Find where the given text appears and provide that cell's center as [X, Y] coordinate. 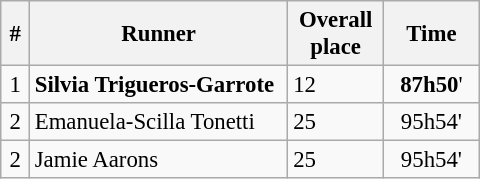
12 [336, 85]
Jamie Aarons [158, 160]
# [16, 34]
Time [432, 34]
1 [16, 85]
Runner [158, 34]
Overall place [336, 34]
Emanuela-Scilla Tonetti [158, 122]
87h50' [432, 85]
Silvia Trigueros-Garrote [158, 85]
